Return the (x, y) coordinate for the center point of the cell that contains the specified text.  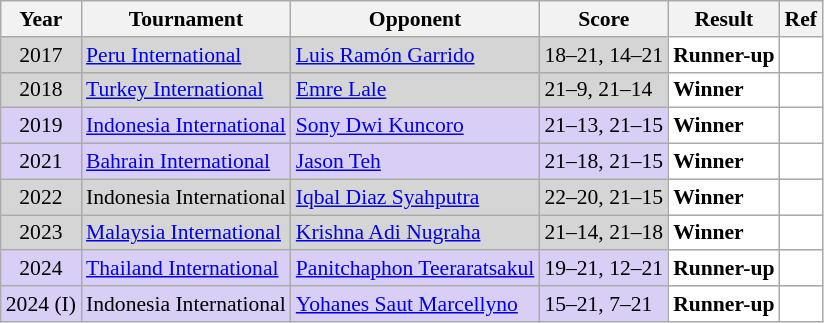
Bahrain International (186, 162)
Ref (801, 19)
21–9, 21–14 (604, 90)
21–13, 21–15 (604, 126)
2019 (41, 126)
Thailand International (186, 269)
2017 (41, 55)
2022 (41, 197)
Krishna Adi Nugraha (416, 233)
Year (41, 19)
Emre Lale (416, 90)
Luis Ramón Garrido (416, 55)
Score (604, 19)
15–21, 7–21 (604, 304)
Peru International (186, 55)
22–20, 21–15 (604, 197)
21–18, 21–15 (604, 162)
21–14, 21–18 (604, 233)
Iqbal Diaz Syahputra (416, 197)
Opponent (416, 19)
Jason Teh (416, 162)
2024 (I) (41, 304)
Sony Dwi Kuncoro (416, 126)
19–21, 12–21 (604, 269)
Result (724, 19)
18–21, 14–21 (604, 55)
2024 (41, 269)
Malaysia International (186, 233)
2023 (41, 233)
Tournament (186, 19)
2021 (41, 162)
Yohanes Saut Marcellyno (416, 304)
Panitchaphon Teeraratsakul (416, 269)
Turkey International (186, 90)
2018 (41, 90)
